Extract the (x, y) coordinate from the center of the cell holding the provided text.  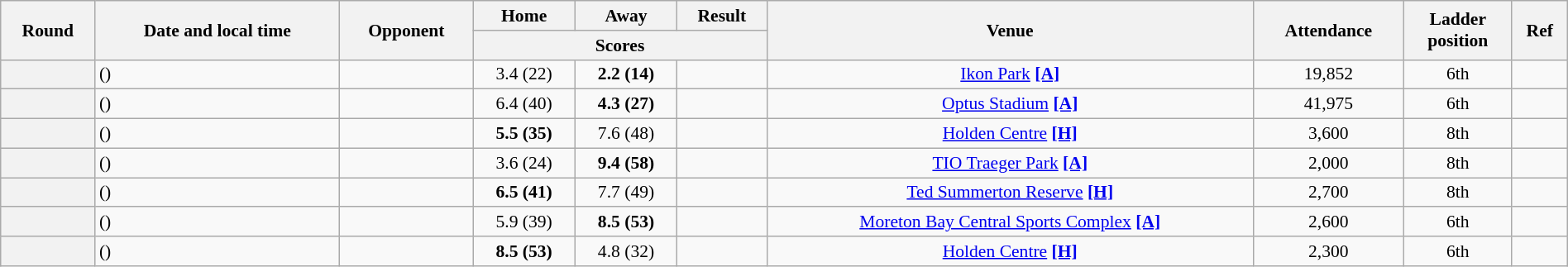
Opponent (407, 30)
Ikon Park [A] (1010, 74)
Venue (1010, 30)
Away (625, 16)
9.4 (58) (625, 163)
3.6 (24) (524, 163)
19,852 (1328, 74)
Ted Summerton Reserve [H] (1010, 193)
Ref (1540, 30)
2,300 (1328, 251)
2.2 (14) (625, 74)
Date and local time (218, 30)
4.3 (27) (625, 104)
4.8 (32) (625, 251)
Scores (620, 45)
41,975 (1328, 104)
7.6 (48) (625, 134)
Attendance (1328, 30)
Round (48, 30)
Moreton Bay Central Sports Complex [A] (1010, 222)
2,000 (1328, 163)
Optus Stadium [A] (1010, 104)
Home (524, 16)
6.5 (41) (524, 193)
2,700 (1328, 193)
5.9 (39) (524, 222)
5.5 (35) (524, 134)
7.7 (49) (625, 193)
TIO Traeger Park [A] (1010, 163)
6.4 (40) (524, 104)
2,600 (1328, 222)
Result (722, 16)
3,600 (1328, 134)
Ladderposition (1457, 30)
3.4 (22) (524, 74)
